Extract the [x, y] coordinate from the center of the cell holding the provided text.  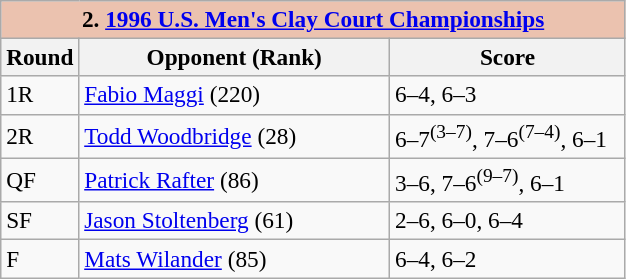
Todd Woodbridge (28) [234, 136]
Fabio Maggi (220) [234, 95]
SF [40, 221]
QF [40, 180]
6–4, 6–3 [508, 95]
2–6, 6–0, 6–4 [508, 221]
Round [40, 57]
6–4, 6–2 [508, 258]
Patrick Rafter (86) [234, 180]
Score [508, 57]
2. 1996 U.S. Men's Clay Court Championships [314, 19]
3–6, 7–6(9–7), 6–1 [508, 180]
1R [40, 95]
F [40, 258]
2R [40, 136]
Mats Wilander (85) [234, 258]
Jason Stoltenberg (61) [234, 221]
Opponent (Rank) [234, 57]
6–7(3–7), 7–6(7–4), 6–1 [508, 136]
